Pinpoint the cell where the given text exists, returning its [x, y] midpoint coordinate. 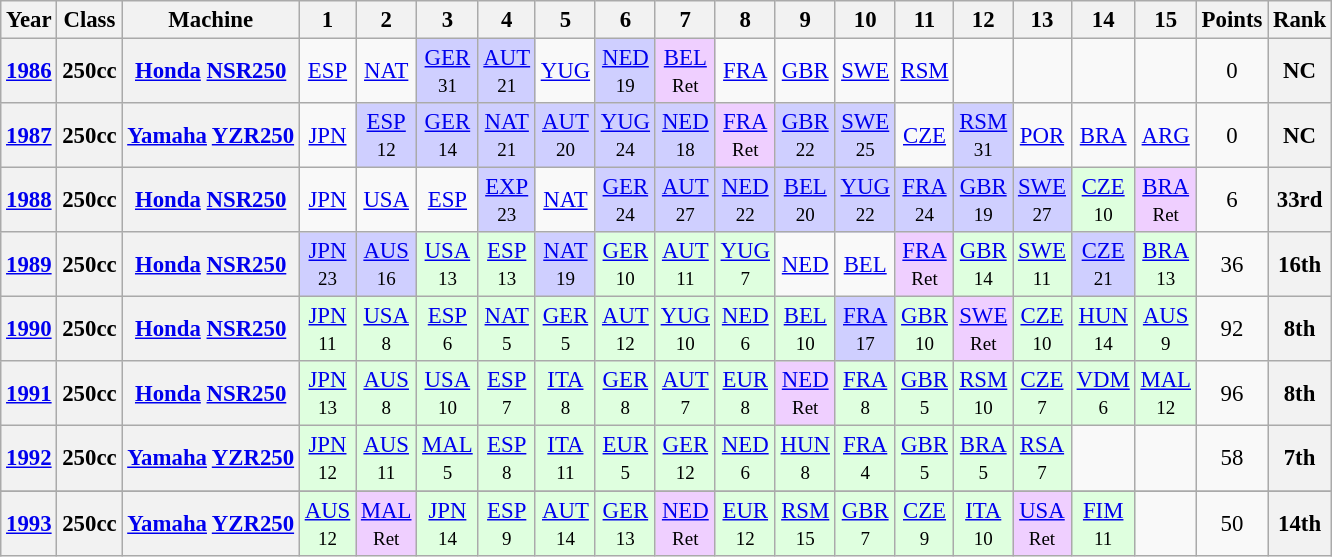
FRA24 [924, 200]
NED [805, 264]
AUT7 [685, 394]
BEL10 [805, 330]
USA13 [448, 264]
ITA11 [565, 458]
NED22 [745, 200]
EUR12 [745, 524]
9 [805, 20]
1988 [29, 200]
11 [924, 20]
NED19 [625, 72]
GER14 [448, 136]
AUT11 [685, 264]
1989 [29, 264]
Year [29, 20]
CZE7 [1042, 394]
POR [1042, 136]
SWE [865, 72]
FRA4 [865, 458]
GER31 [448, 72]
RSM15 [805, 524]
SWERet [984, 330]
AUS11 [386, 458]
HUN14 [1103, 330]
14th [1300, 524]
GBR19 [984, 200]
FRA [745, 72]
AUT20 [565, 136]
58 [1232, 458]
1 [327, 20]
33rd [1300, 200]
AUS16 [386, 264]
SWE11 [1042, 264]
NED18 [685, 136]
FRA17 [865, 330]
Machine [210, 20]
AUT14 [565, 524]
ITA8 [565, 394]
96 [1232, 394]
USA10 [448, 394]
GBR [805, 72]
ARG [1166, 136]
1987 [29, 136]
YUG10 [685, 330]
1991 [29, 394]
MALRet [386, 524]
RSM31 [984, 136]
ESP9 [506, 524]
USARet [1042, 524]
YUG22 [865, 200]
JPN12 [327, 458]
BEL [865, 264]
13 [1042, 20]
7th [1300, 458]
ESP13 [506, 264]
AUT21 [506, 72]
MAL5 [448, 458]
BEL20 [805, 200]
GBR22 [805, 136]
3 [448, 20]
BRA [1103, 136]
ESP12 [386, 136]
1993 [29, 524]
HUN8 [805, 458]
GER12 [685, 458]
50 [1232, 524]
1986 [29, 72]
ITA10 [984, 524]
GER13 [625, 524]
MAL12 [1166, 394]
ESP6 [448, 330]
JPN11 [327, 330]
NAT21 [506, 136]
12 [984, 20]
FIM11 [1103, 524]
VDM6 [1103, 394]
7 [685, 20]
EUR5 [625, 458]
1992 [29, 458]
ESP8 [506, 458]
NAT19 [565, 264]
GBR14 [984, 264]
16th [1300, 264]
AUT12 [625, 330]
1990 [29, 330]
EUR8 [745, 394]
BELRet [685, 72]
AUT27 [685, 200]
92 [1232, 330]
RSA7 [1042, 458]
JPN13 [327, 394]
AUS9 [1166, 330]
BRARet [1166, 200]
GBR10 [924, 330]
CZE21 [1103, 264]
ESP7 [506, 394]
BRA5 [984, 458]
14 [1103, 20]
36 [1232, 264]
Points [1232, 20]
8 [745, 20]
JPN14 [448, 524]
USA8 [386, 330]
GER5 [565, 330]
GER24 [625, 200]
RSM [924, 72]
BRA13 [1166, 264]
15 [1166, 20]
Rank [1300, 20]
RSM10 [984, 394]
NAT5 [506, 330]
YUG24 [625, 136]
5 [565, 20]
EXP23 [506, 200]
CZE [924, 136]
JPN23 [327, 264]
SWE25 [865, 136]
AUS12 [327, 524]
SWE27 [1042, 200]
FRA8 [865, 394]
Class [90, 20]
AUS8 [386, 394]
10 [865, 20]
CZE9 [924, 524]
YUG7 [745, 264]
YUG [565, 72]
2 [386, 20]
4 [506, 20]
USA [386, 200]
GER8 [625, 394]
GBR7 [865, 524]
GER10 [625, 264]
